Pinpoint the cell where the given text exists, returning its [x, y] midpoint coordinate. 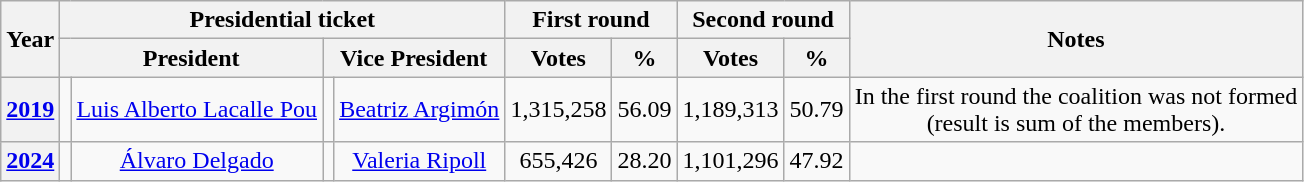
1,189,313 [730, 110]
2024 [30, 161]
50.79 [816, 110]
2019 [30, 110]
In the first round the coalition was not formed(result is sum of the members). [1076, 110]
President [192, 58]
1,315,258 [558, 110]
28.20 [644, 161]
Presidential ticket [282, 20]
1,101,296 [730, 161]
Vice President [414, 58]
Valeria Ripoll [420, 161]
Beatriz Argimón [420, 110]
Álvaro Delgado [197, 161]
655,426 [558, 161]
Luis Alberto Lacalle Pou [197, 110]
47.92 [816, 161]
Second round [763, 20]
First round [591, 20]
56.09 [644, 110]
Notes [1076, 39]
Year [30, 39]
